Extract the (X, Y) coordinate from the center of the cell holding the provided text.  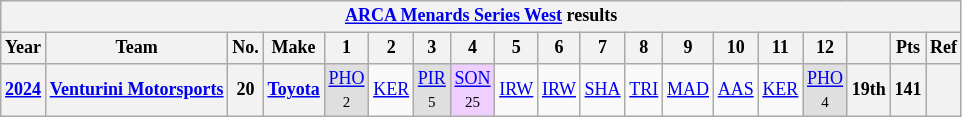
PHO2 (346, 90)
Team (136, 48)
10 (736, 48)
Make (294, 48)
Venturini Motorsports (136, 90)
AAS (736, 90)
Year (24, 48)
7 (602, 48)
TRI (644, 90)
12 (826, 48)
No. (246, 48)
19th (868, 90)
Ref (944, 48)
3 (432, 48)
8 (644, 48)
Toyota (294, 90)
SON25 (472, 90)
4 (472, 48)
5 (516, 48)
9 (688, 48)
11 (780, 48)
MAD (688, 90)
SHA (602, 90)
ARCA Menards Series West results (482, 16)
PHO4 (826, 90)
141 (908, 90)
Pts (908, 48)
6 (560, 48)
1 (346, 48)
PIR5 (432, 90)
2 (392, 48)
20 (246, 90)
2024 (24, 90)
